Locate the cell with the specified text and output its [X, Y] center coordinate. 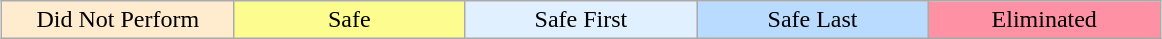
Safe First [581, 20]
Safe [350, 20]
Eliminated [1044, 20]
Safe Last [813, 20]
Did Not Perform [118, 20]
